For the text-containing cell, return its midpoint in [x, y] coordinate format. 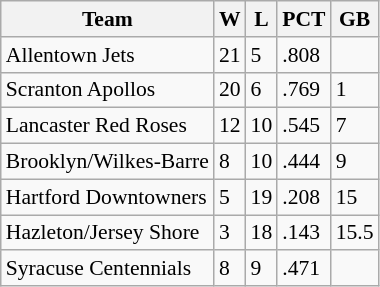
.808 [304, 55]
12 [230, 126]
Hazleton/Jersey Shore [108, 233]
Brooklyn/Wilkes-Barre [108, 162]
Allentown Jets [108, 55]
15.5 [355, 233]
7 [355, 126]
18 [262, 233]
20 [230, 90]
Scranton Apollos [108, 90]
1 [355, 90]
PCT [304, 19]
GB [355, 19]
L [262, 19]
19 [262, 197]
W [230, 19]
Hartford Downtowners [108, 197]
.769 [304, 90]
.208 [304, 197]
Team [108, 19]
3 [230, 233]
.143 [304, 233]
21 [230, 55]
.444 [304, 162]
.471 [304, 269]
Syracuse Centennials [108, 269]
Lancaster Red Roses [108, 126]
6 [262, 90]
.545 [304, 126]
15 [355, 197]
